Output the [X, Y] coordinate of the center of the cell containing the given text.  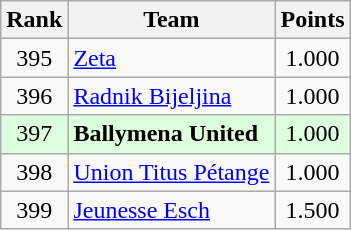
398 [34, 172]
Rank [34, 20]
397 [34, 134]
Points [312, 20]
Radnik Bijeljina [172, 96]
Team [172, 20]
399 [34, 210]
Jeunesse Esch [172, 210]
396 [34, 96]
Ballymena United [172, 134]
1.500 [312, 210]
Zeta [172, 58]
Union Titus Pétange [172, 172]
395 [34, 58]
